Return the (x, y) coordinate for the center point of the cell that contains the specified text.  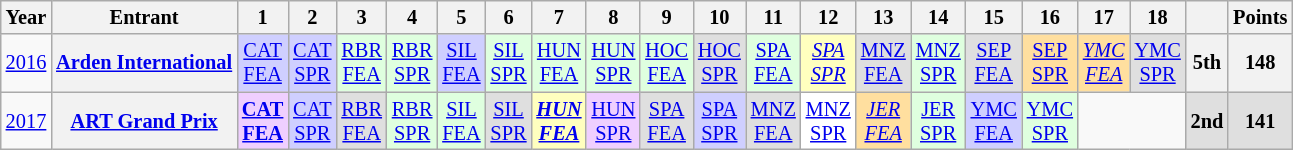
5 (461, 17)
7 (558, 17)
9 (666, 17)
15 (994, 17)
4 (412, 17)
Points (1260, 17)
17 (1104, 17)
SEPFEA (994, 63)
3 (361, 17)
13 (884, 17)
2017 (26, 121)
141 (1260, 121)
2016 (26, 63)
2 (312, 17)
Year (26, 17)
148 (1260, 63)
11 (774, 17)
10 (720, 17)
2nd (1208, 121)
JERSPR (938, 121)
5th (1208, 63)
6 (509, 17)
SEPSPR (1050, 63)
Arden International (144, 63)
1 (262, 17)
8 (613, 17)
18 (1158, 17)
Entrant (144, 17)
12 (828, 17)
HOCFEA (666, 63)
16 (1050, 17)
ART Grand Prix (144, 121)
14 (938, 17)
JERFEA (884, 121)
HOCSPR (720, 63)
